Identify which cell holds the provided text, then report its [X, Y] central coordinate. 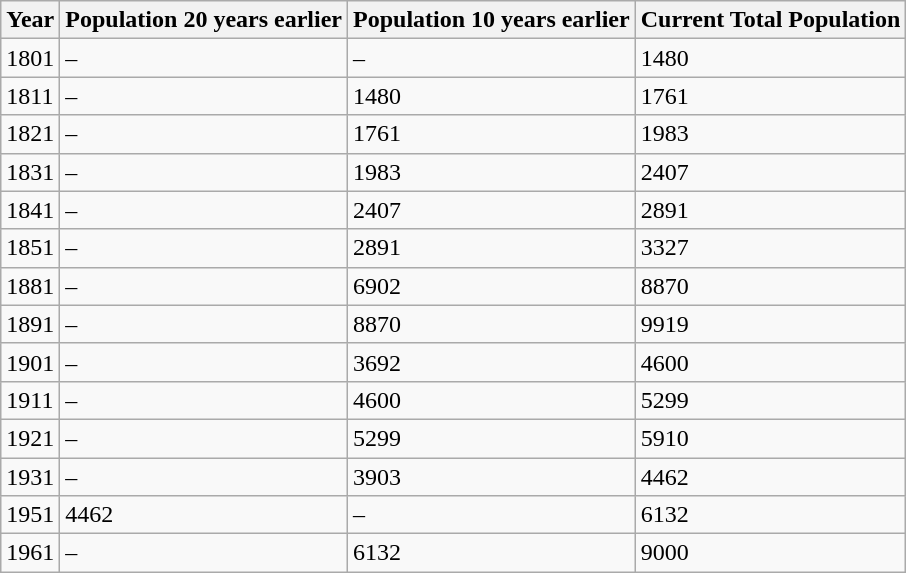
1811 [30, 96]
1951 [30, 515]
5910 [770, 438]
1931 [30, 477]
3903 [492, 477]
1801 [30, 58]
Population 10 years earlier [492, 20]
1921 [30, 438]
1821 [30, 134]
9919 [770, 324]
1901 [30, 362]
1841 [30, 210]
3327 [770, 248]
1891 [30, 324]
1911 [30, 400]
1851 [30, 248]
Population 20 years earlier [204, 20]
1961 [30, 553]
Year [30, 20]
Current Total Population [770, 20]
3692 [492, 362]
1831 [30, 172]
6902 [492, 286]
9000 [770, 553]
1881 [30, 286]
